From the cell containing the given text, extract its center point as (X, Y) coordinate. 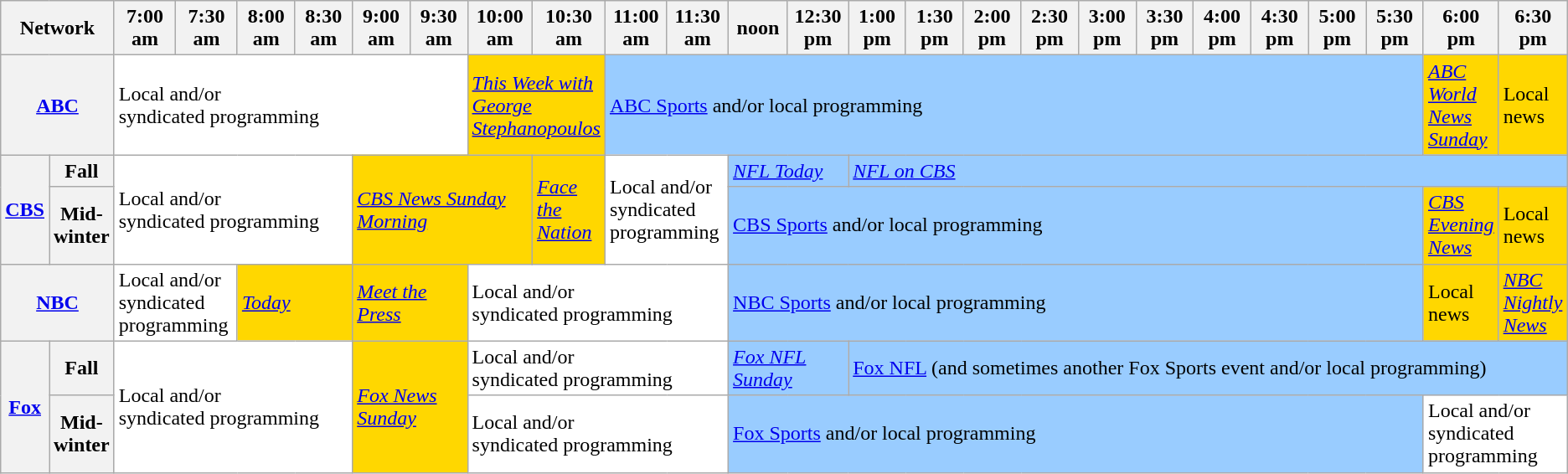
5:00 pm (1337, 28)
6:00 pm (1461, 28)
6:30 pm (1533, 28)
This Week with George Stephanopoulos (536, 106)
Fox NFL Sunday (789, 368)
9:00 am (382, 28)
Face the Nation (570, 209)
1:00 pm (878, 28)
ABC World News Sunday (1461, 106)
ABC (57, 106)
noon (759, 28)
10:00 am (500, 28)
Fox News Sunday (410, 407)
Today (295, 302)
NBC (57, 302)
NFL on CBS (1208, 171)
CBS Evening News (1461, 225)
2:30 pm (1050, 28)
7:00 am (145, 28)
7:30 am (207, 28)
5:30 pm (1395, 28)
8:00 am (266, 28)
Network (57, 28)
9:30 am (439, 28)
Fox Sports and/or local programming (1076, 434)
Fox NFL (and sometimes another Fox Sports event and/or local programming) (1208, 368)
CBS (25, 209)
NFL Today (789, 171)
CBS Sports and/or local programming (1076, 225)
2:00 pm (992, 28)
3:00 pm (1107, 28)
4:00 pm (1223, 28)
12:30 pm (818, 28)
10:30 am (570, 28)
ABC Sports and/or local programming (1014, 106)
8:30 am (323, 28)
NBC Nightly News (1533, 302)
Fox (25, 407)
CBS News Sunday Morning (442, 209)
11:00 am (636, 28)
Meet the Press (410, 302)
4:30 pm (1280, 28)
3:30 pm (1164, 28)
1:30 pm (935, 28)
11:30 am (698, 28)
NBC Sports and/or local programming (1076, 302)
